Identify which cell holds the provided text, then report its (X, Y) central coordinate. 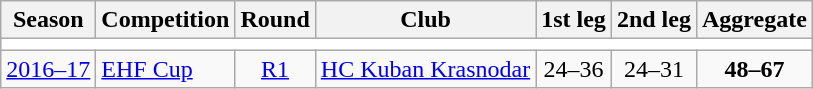
24–36 (574, 69)
2016–17 (48, 69)
Season (48, 20)
Round (275, 20)
2nd leg (654, 20)
R1 (275, 69)
24–31 (654, 69)
Aggregate (754, 20)
48–67 (754, 69)
EHF Cup (166, 69)
Club (425, 20)
1st leg (574, 20)
Competition (166, 20)
HC Kuban Krasnodar (425, 69)
